Scan for the cell matching the given text and deliver its [X, Y] coordinate at center. 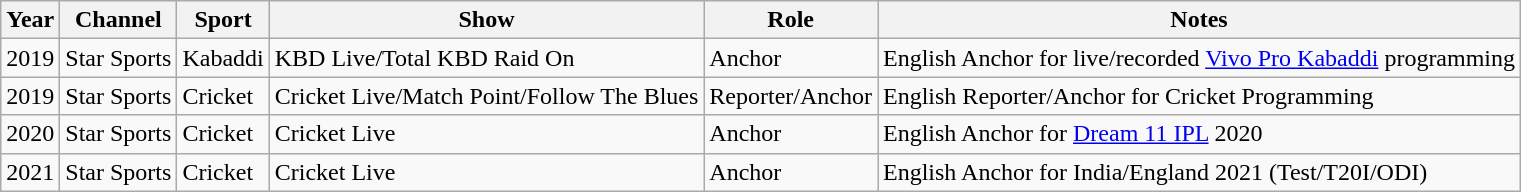
Channel [118, 20]
Kabaddi [223, 58]
KBD Live/Total KBD Raid On [486, 58]
English Anchor for live/recorded Vivo Pro Kabaddi programming [1200, 58]
Sport [223, 20]
2020 [30, 134]
Cricket Live/Match Point/Follow The Blues [486, 96]
Year [30, 20]
English Anchor for Dream 11 IPL 2020 [1200, 134]
Role [791, 20]
Show [486, 20]
Reporter/Anchor [791, 96]
Notes [1200, 20]
English Reporter/Anchor for Cricket Programming [1200, 96]
2021 [30, 172]
English Anchor for India/England 2021 (Test/T20I/ODI) [1200, 172]
